Provide the [X, Y] coordinate of the cell's center where the given text is located.  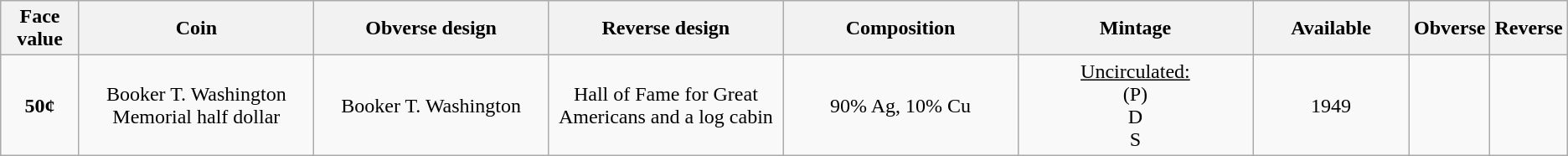
Face value [40, 29]
Composition [900, 29]
Coin [196, 29]
Reverse [1529, 29]
Mintage [1135, 29]
50¢ [40, 106]
Booker T. Washington [431, 106]
Reverse design [666, 29]
90% Ag, 10% Cu [900, 106]
Uncirculated: (P) D S [1135, 106]
Obverse [1450, 29]
Hall of Fame for Great Americans and a log cabin [666, 106]
Booker T. Washington Memorial half dollar [196, 106]
Available [1332, 29]
1949 [1332, 106]
Obverse design [431, 29]
